Find where the given text appears and provide that cell's center as (x, y) coordinate. 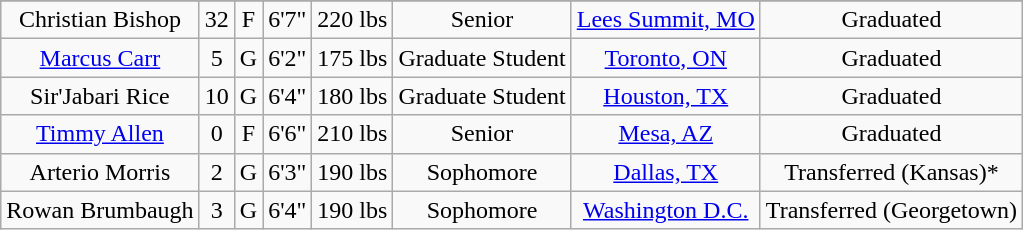
Transferred (Kansas)* (891, 172)
2 (216, 172)
0 (216, 134)
Houston, TX (666, 96)
Marcus Carr (100, 58)
Timmy Allen (100, 134)
Arterio Morris (100, 172)
220 lbs (352, 20)
3 (216, 210)
32 (216, 20)
Washington D.C. (666, 210)
5 (216, 58)
Transferred (Georgetown) (891, 210)
Toronto, ON (666, 58)
210 lbs (352, 134)
Dallas, TX (666, 172)
6'7" (288, 20)
Mesa, AZ (666, 134)
10 (216, 96)
6'6" (288, 134)
6'2" (288, 58)
180 lbs (352, 96)
Rowan Brumbaugh (100, 210)
175 lbs (352, 58)
6'3" (288, 172)
Christian Bishop (100, 20)
Sir'Jabari Rice (100, 96)
Lees Summit, MO (666, 20)
